Capture the cell that displays the provided text and extract its (X, Y) central coordinate. 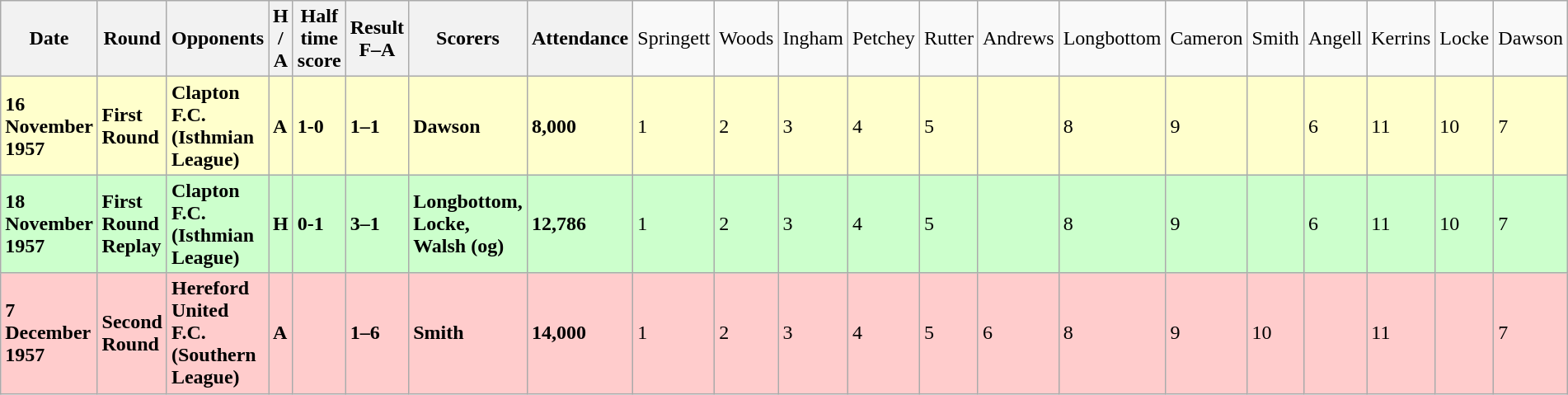
Longbottom, Locke, Walsh (og) (468, 224)
Opponents (218, 39)
12,786 (580, 224)
Angell (1335, 39)
Round (132, 39)
Andrews (1018, 39)
1-0 (319, 125)
14,000 (580, 333)
7 December 1957 (49, 333)
Locke (1464, 39)
0-1 (319, 224)
Date (49, 39)
Attendance (580, 39)
Hereford United F.C.(Southern League) (218, 333)
H / A (281, 39)
1–1 (377, 125)
Scorers (468, 39)
18 November 1957 (49, 224)
3–1 (377, 224)
1–6 (377, 333)
Cameron (1207, 39)
16 November 1957 (49, 125)
8,000 (580, 125)
First Round Replay (132, 224)
H (281, 224)
Rutter (948, 39)
ResultF–A (377, 39)
Petchey (884, 39)
First Round (132, 125)
Half time score (319, 39)
Ingham (813, 39)
Longbottom (1112, 39)
Kerrins (1401, 39)
Woods (747, 39)
Second Round (132, 333)
Springett (674, 39)
